Find where the given text appears and provide that cell's center as [X, Y] coordinate. 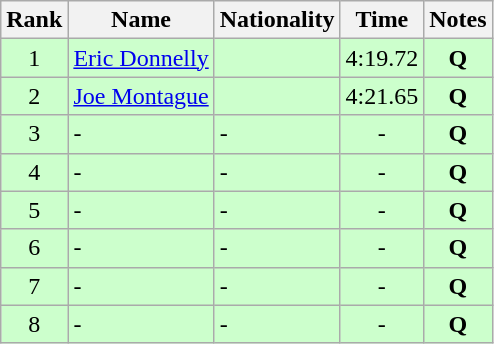
Nationality [277, 20]
Eric Donnelly [141, 58]
8 [34, 324]
2 [34, 96]
4:21.65 [382, 96]
Name [141, 20]
6 [34, 248]
3 [34, 134]
Rank [34, 20]
Time [382, 20]
1 [34, 58]
4:19.72 [382, 58]
Joe Montague [141, 96]
7 [34, 286]
5 [34, 210]
4 [34, 172]
Notes [458, 20]
